Return [X, Y] of the center of cell containing provided text 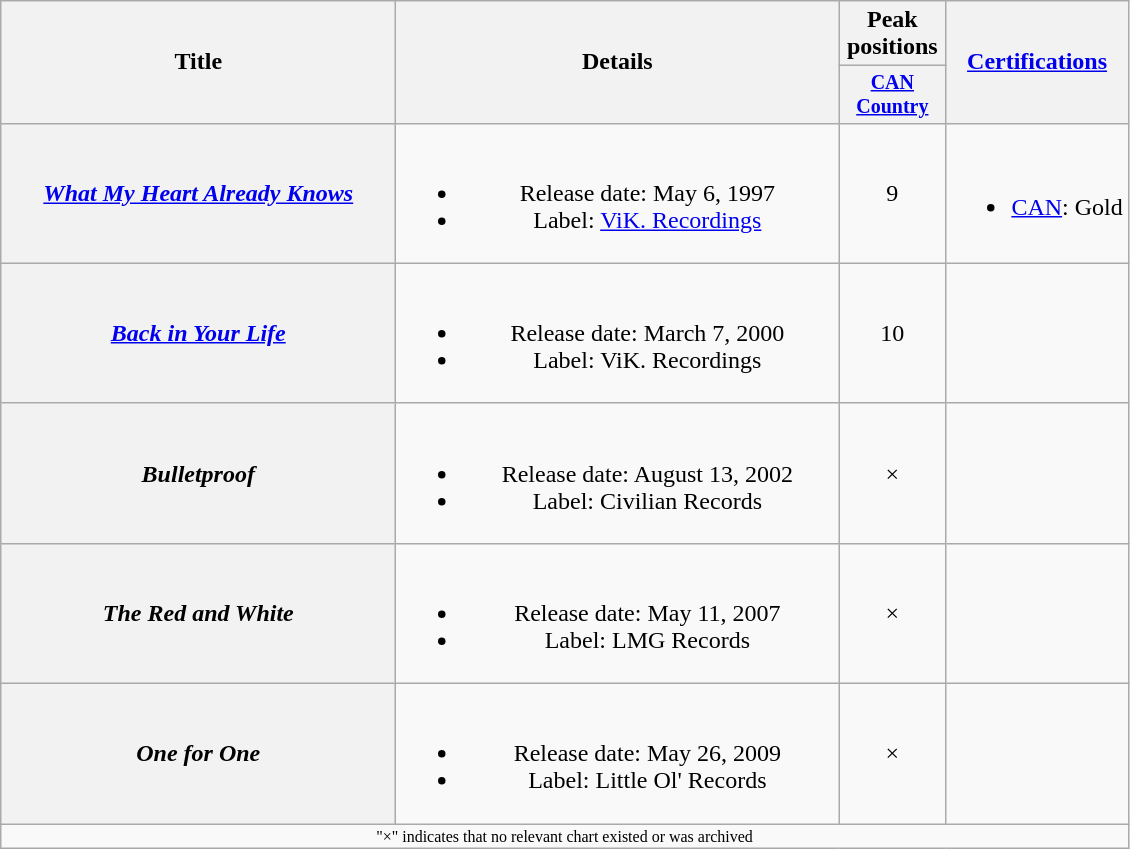
One for One [198, 754]
CAN: Gold [1037, 193]
Title [198, 62]
CAN Country [892, 94]
"×" indicates that no relevant chart existed or was archived [565, 836]
9 [892, 193]
Release date: March 7, 2000Label: ViK. Recordings [618, 333]
Certifications [1037, 62]
The Red and White [198, 613]
Peak positions [892, 34]
Release date: May 11, 2007Label: LMG Records [618, 613]
What My Heart Already Knows [198, 193]
Release date: August 13, 2002Label: Civilian Records [618, 473]
Details [618, 62]
Bulletproof [198, 473]
Back in Your Life [198, 333]
Release date: May 26, 2009Label: Little Ol' Records [618, 754]
Release date: May 6, 1997Label: ViK. Recordings [618, 193]
10 [892, 333]
